Detect which cell encompasses the target text, then output its [X, Y] center coordinate. 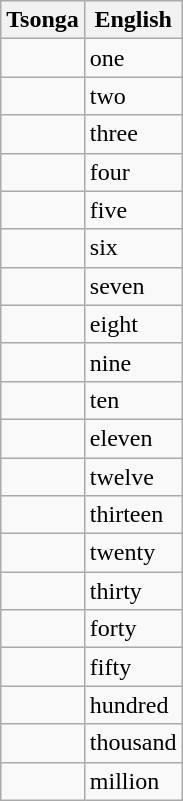
eleven [133, 438]
ten [133, 400]
seven [133, 286]
four [133, 172]
Tsonga [43, 20]
two [133, 96]
million [133, 781]
nine [133, 362]
fifty [133, 667]
thirteen [133, 515]
eight [133, 324]
one [133, 58]
five [133, 210]
six [133, 248]
forty [133, 629]
thousand [133, 743]
twelve [133, 477]
twenty [133, 553]
English [133, 20]
thirty [133, 591]
hundred [133, 705]
three [133, 134]
